Find where the given text appears and provide that cell's center as (X, Y) coordinate. 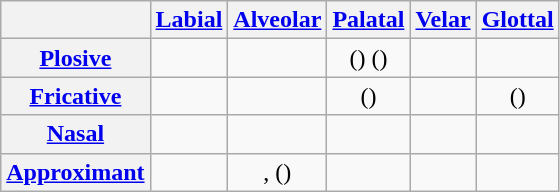
() () (368, 58)
Velar (443, 20)
Labial (189, 20)
Fricative (76, 96)
Glottal (518, 20)
Plosive (76, 58)
Approximant (76, 172)
Alveolar (278, 20)
Palatal (368, 20)
Nasal (76, 134)
, () (278, 172)
